Return the (x, y) coordinate for the center point of the cell that contains the specified text.  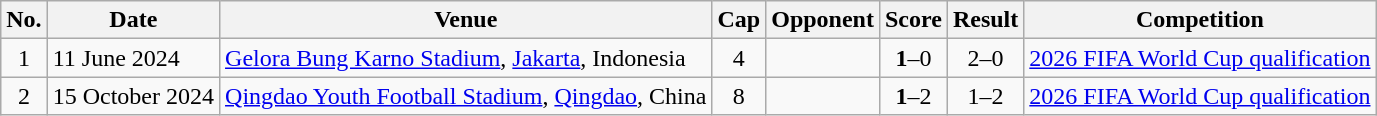
Competition (1200, 20)
Result (985, 20)
Score (913, 20)
Cap (739, 20)
11 June 2024 (133, 58)
4 (739, 58)
Gelora Bung Karno Stadium, Jakarta, Indonesia (466, 58)
2–0 (985, 58)
Venue (466, 20)
Date (133, 20)
Qingdao Youth Football Stadium, Qingdao, China (466, 96)
1–0 (913, 58)
Opponent (823, 20)
8 (739, 96)
2 (24, 96)
15 October 2024 (133, 96)
1 (24, 58)
No. (24, 20)
